Determine the [x, y] coordinate at the center of the cell enclosing the given text.  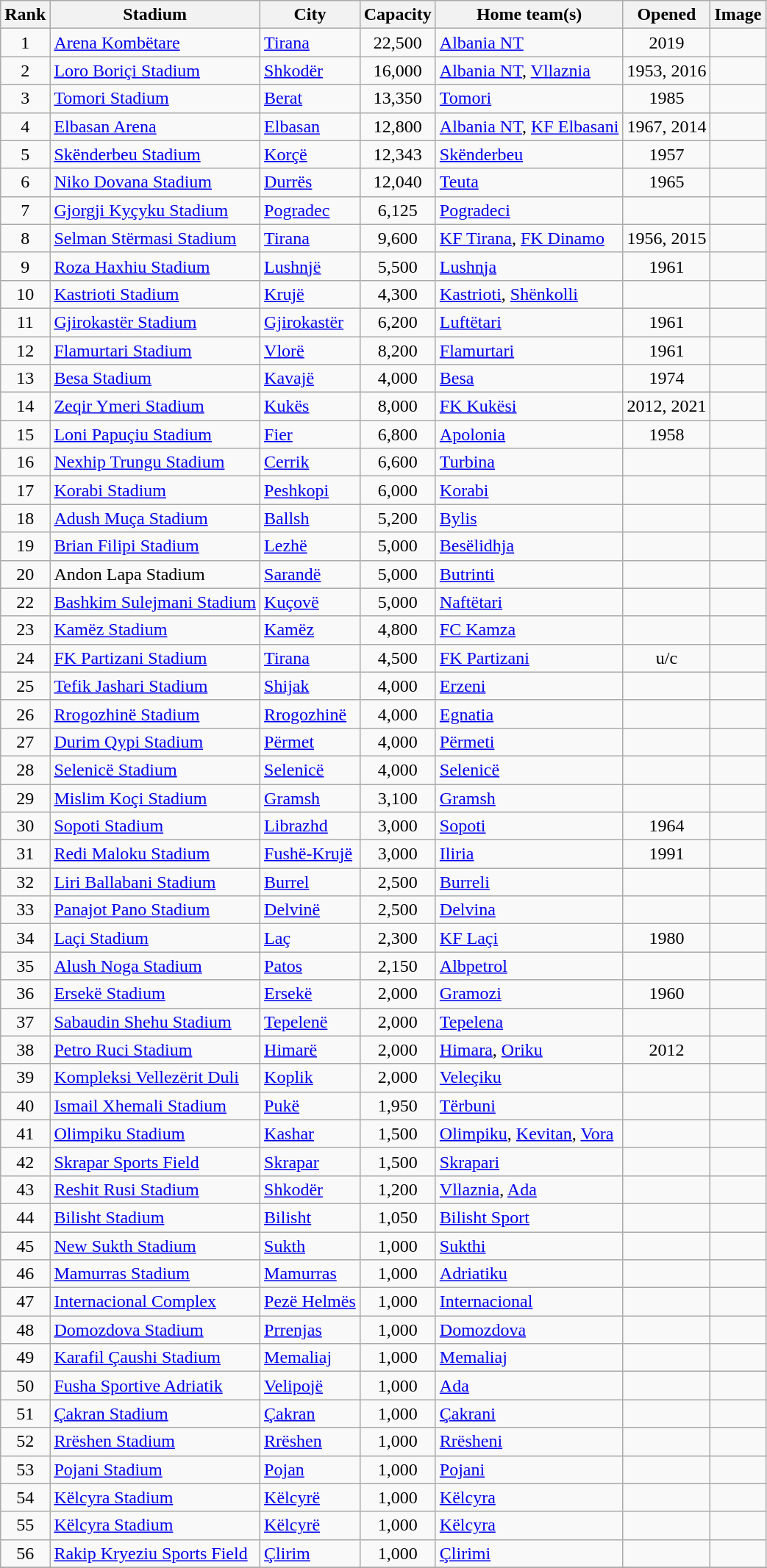
Përmeti [529, 742]
Naftëtari [529, 602]
Home team(s) [529, 15]
7 [25, 210]
Ersekë Stadium [155, 994]
Liri Ballabani Stadium [155, 882]
16,000 [397, 71]
Iliria [529, 854]
Lezhë [310, 546]
Besa [529, 379]
Flamurtari [529, 351]
Rank [25, 15]
1967, 2014 [666, 126]
4,300 [397, 294]
Sukthi [529, 1246]
Librazhd [310, 826]
13 [25, 379]
Elbasan [310, 126]
Tepelenë [310, 1022]
Alush Noga Stadium [155, 966]
Sopoti Stadium [155, 826]
Prrenjas [310, 1330]
Zeqir Ymeri Stadium [155, 407]
Stadium [155, 15]
30 [25, 826]
Skënderbeu [529, 154]
6,800 [397, 434]
Nexhip Trungu Stadium [155, 462]
4,800 [397, 630]
4,500 [397, 658]
44 [25, 1217]
Tomori Stadium [155, 99]
12,040 [397, 182]
FC Kamza [529, 630]
20 [25, 574]
14 [25, 407]
City [310, 15]
Redi Maloku Stadium [155, 854]
Krujë [310, 294]
Sabaudin Shehu Stadium [155, 1022]
4 [25, 126]
27 [25, 742]
Kastrioti, Shënkolli [529, 294]
22,500 [397, 43]
Tërbuni [529, 1106]
Skënderbeu Stadium [155, 154]
Albania NT, Vllaznia [529, 71]
50 [25, 1386]
1991 [666, 854]
Olimpiku Stadium [155, 1134]
Gjorgji Kyçyku Stadium [155, 210]
24 [25, 658]
KF Laçi [529, 938]
Sukth [310, 1246]
Reshit Rusi Stadium [155, 1189]
23 [25, 630]
Tepelena [529, 1022]
Laçi Stadium [155, 938]
2,150 [397, 966]
40 [25, 1106]
5 [25, 154]
1,050 [397, 1217]
Rakip Kryeziu Sports Field [155, 1553]
Fier [310, 434]
FK Partizani [529, 658]
56 [25, 1553]
32 [25, 882]
Veleçiku [529, 1078]
1957 [666, 154]
33 [25, 910]
49 [25, 1358]
1 [25, 43]
52 [25, 1442]
Pojan [310, 1469]
1956, 2015 [666, 238]
Karafil Çaushi Stadium [155, 1358]
Fushë-Krujë [310, 854]
Capacity [397, 15]
Rrogozhinë [310, 714]
Çlirimi [529, 1553]
53 [25, 1469]
Adush Muça Stadium [155, 518]
38 [25, 1050]
Himarë [310, 1050]
Çakrani [529, 1414]
Olimpiku, Kevitan, Vora [529, 1134]
41 [25, 1134]
Roza Haxhiu Stadium [155, 266]
16 [25, 462]
51 [25, 1414]
Ada [529, 1386]
1958 [666, 434]
13,350 [397, 99]
3 [25, 99]
Bilisht [310, 1217]
9,600 [397, 238]
5,200 [397, 518]
37 [25, 1022]
Butrinti [529, 574]
2019 [666, 43]
Kastrioti Stadium [155, 294]
Bylis [529, 518]
8,200 [397, 351]
Lushnjë [310, 266]
Kuçovë [310, 602]
Domozdova Stadium [155, 1330]
Pezë Helmës [310, 1302]
46 [25, 1274]
Velipojë [310, 1386]
Skrapar Sports Field [155, 1161]
Gjirokastër Stadium [155, 322]
15 [25, 434]
Tomori [529, 99]
Brian Filipi Stadium [155, 546]
25 [25, 686]
Përmet [310, 742]
Niko Dovana Stadium [155, 182]
KF Tirana, FK Dinamo [529, 238]
18 [25, 518]
Andon Lapa Stadium [155, 574]
2 [25, 71]
Mamurras [310, 1274]
54 [25, 1497]
36 [25, 994]
Albania NT, KF Elbasani [529, 126]
Image [738, 15]
Tefik Jashari Stadium [155, 686]
Ersekë [310, 994]
1953, 2016 [666, 71]
Panajot Pano Stadium [155, 910]
34 [25, 938]
Skrapari [529, 1161]
Elbasan Arena [155, 126]
Bilisht Sport [529, 1217]
Ismail Xhemali Stadium [155, 1106]
Opened [666, 15]
Kompleksi Vellezërit Duli [155, 1078]
Kamëz Stadium [155, 630]
FK Kukësi [529, 407]
6 [25, 182]
Delvinë [310, 910]
Gramozi [529, 994]
1965 [666, 182]
28 [25, 770]
10 [25, 294]
Turbina [529, 462]
42 [25, 1161]
2012 [666, 1050]
12,343 [397, 154]
Rrëshen [310, 1442]
Albania NT [529, 43]
17 [25, 490]
11 [25, 322]
Bilisht Stadium [155, 1217]
Himara, Oriku [529, 1050]
1985 [666, 99]
Cerrik [310, 462]
Rrëshen Stadium [155, 1442]
Sarandë [310, 574]
3,100 [397, 798]
Kavajë [310, 379]
Berat [310, 99]
Korabi Stadium [155, 490]
Durim Qypi Stadium [155, 742]
Internacional [529, 1302]
Egnatia [529, 714]
Skrapar [310, 1161]
Pojani [529, 1469]
Pogradeci [529, 210]
Pukë [310, 1106]
1960 [666, 994]
Kukës [310, 407]
Mislim Koçi Stadium [155, 798]
Patos [310, 966]
Ballsh [310, 518]
26 [25, 714]
Vllaznia, Ada [529, 1189]
Çakran Stadium [155, 1414]
New Sukth Stadium [155, 1246]
Besa Stadium [155, 379]
6,600 [397, 462]
12 [25, 351]
6,000 [397, 490]
45 [25, 1246]
48 [25, 1330]
Lushnja [529, 266]
8 [25, 238]
Domozdova [529, 1330]
Vlorë [310, 351]
Laç [310, 938]
Adriatiku [529, 1274]
1,200 [397, 1189]
1974 [666, 379]
1964 [666, 826]
Mamurras Stadium [155, 1274]
Pogradec [310, 210]
Burreli [529, 882]
2012, 2021 [666, 407]
29 [25, 798]
Albpetrol [529, 966]
Kashar [310, 1134]
39 [25, 1078]
Internacional Complex [155, 1302]
Bashkim Sulejmani Stadium [155, 602]
6,125 [397, 210]
Petro Ruci Stadium [155, 1050]
Flamurtari Stadium [155, 351]
55 [25, 1525]
Selman Stërmasi Stadium [155, 238]
Rrësheni [529, 1442]
u/c [666, 658]
35 [25, 966]
Çlirim [310, 1553]
Durrës [310, 182]
Burrel [310, 882]
Peshkopi [310, 490]
FK Partizani Stadium [155, 658]
Pojani Stadium [155, 1469]
19 [25, 546]
Gjirokastër [310, 322]
Delvina [529, 910]
31 [25, 854]
2,300 [397, 938]
Çakran [310, 1414]
Koplik [310, 1078]
1980 [666, 938]
6,200 [397, 322]
47 [25, 1302]
Shijak [310, 686]
Rrogozhinë Stadium [155, 714]
12,800 [397, 126]
Sopoti [529, 826]
Loro Boriçi Stadium [155, 71]
9 [25, 266]
Teuta [529, 182]
Kamëz [310, 630]
43 [25, 1189]
Besëlidhja [529, 546]
Korçë [310, 154]
8,000 [397, 407]
Selenicë Stadium [155, 770]
Apolonia [529, 434]
Luftëtari [529, 322]
Fusha Sportive Adriatik [155, 1386]
1,950 [397, 1106]
Korabi [529, 490]
22 [25, 602]
5,500 [397, 266]
Arena Kombëtare [155, 43]
Erzeni [529, 686]
Loni Papuçiu Stadium [155, 434]
